Return the (x, y) coordinate for the center point of the cell that contains the specified text.  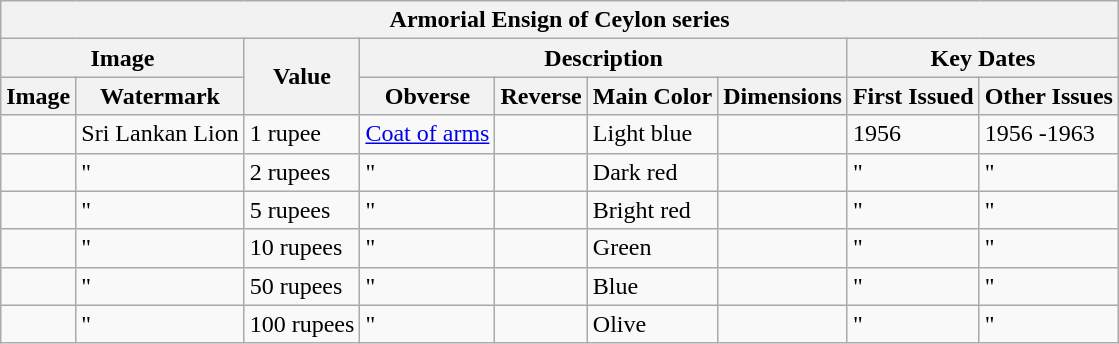
Coat of arms (428, 134)
Main Color (652, 96)
Dark red (652, 172)
Light blue (652, 134)
Other Issues (1048, 96)
100 rupees (302, 324)
Bright red (652, 210)
1956 -1963 (1048, 134)
1 rupee (302, 134)
2 rupees (302, 172)
Sri Lankan Lion (160, 134)
Value (302, 77)
5 rupees (302, 210)
Key Dates (982, 58)
1956 (913, 134)
Watermark (160, 96)
Description (604, 58)
50 rupees (302, 286)
10 rupees (302, 248)
Blue (652, 286)
Olive (652, 324)
First Issued (913, 96)
Reverse (541, 96)
Green (652, 248)
Armorial Ensign of Ceylon series (560, 20)
Obverse (428, 96)
Dimensions (783, 96)
